Detect which cell encompasses the target text, then output its [x, y] center coordinate. 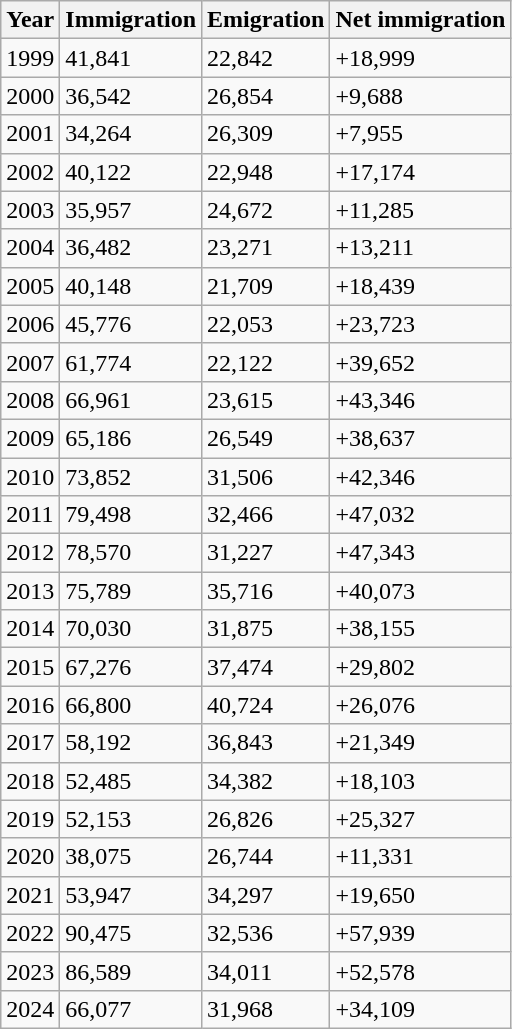
2018 [30, 781]
+11,331 [420, 857]
34,264 [131, 134]
+40,073 [420, 591]
40,122 [131, 172]
2007 [30, 362]
+42,346 [420, 477]
31,506 [266, 477]
+21,349 [420, 743]
35,957 [131, 210]
2011 [30, 515]
2001 [30, 134]
26,549 [266, 438]
+38,155 [420, 629]
2020 [30, 857]
2002 [30, 172]
+38,637 [420, 438]
65,186 [131, 438]
22,948 [266, 172]
26,854 [266, 96]
+34,109 [420, 1009]
45,776 [131, 324]
2014 [30, 629]
37,474 [266, 667]
+18,439 [420, 286]
+52,578 [420, 971]
Year [30, 20]
34,382 [266, 781]
2013 [30, 591]
+18,999 [420, 58]
2019 [30, 819]
+25,327 [420, 819]
21,709 [266, 286]
+17,174 [420, 172]
61,774 [131, 362]
2006 [30, 324]
+9,688 [420, 96]
2000 [30, 96]
36,843 [266, 743]
66,961 [131, 400]
+19,650 [420, 895]
23,615 [266, 400]
32,536 [266, 933]
2022 [30, 933]
31,968 [266, 1009]
Immigration [131, 20]
2023 [30, 971]
+26,076 [420, 705]
40,724 [266, 705]
+29,802 [420, 667]
+57,939 [420, 933]
2012 [30, 553]
2016 [30, 705]
Net immigration [420, 20]
23,271 [266, 248]
2004 [30, 248]
22,842 [266, 58]
+47,032 [420, 515]
+39,652 [420, 362]
Emigration [266, 20]
22,053 [266, 324]
52,485 [131, 781]
36,542 [131, 96]
+23,723 [420, 324]
+47,343 [420, 553]
40,148 [131, 286]
2010 [30, 477]
78,570 [131, 553]
+11,285 [420, 210]
2005 [30, 286]
2024 [30, 1009]
26,744 [266, 857]
75,789 [131, 591]
2021 [30, 895]
34,297 [266, 895]
+7,955 [420, 134]
34,011 [266, 971]
67,276 [131, 667]
1999 [30, 58]
2017 [30, 743]
90,475 [131, 933]
35,716 [266, 591]
2003 [30, 210]
26,309 [266, 134]
58,192 [131, 743]
31,227 [266, 553]
53,947 [131, 895]
31,875 [266, 629]
22,122 [266, 362]
+18,103 [420, 781]
2009 [30, 438]
73,852 [131, 477]
66,800 [131, 705]
52,153 [131, 819]
36,482 [131, 248]
2008 [30, 400]
+43,346 [420, 400]
41,841 [131, 58]
70,030 [131, 629]
32,466 [266, 515]
26,826 [266, 819]
66,077 [131, 1009]
86,589 [131, 971]
24,672 [266, 210]
+13,211 [420, 248]
2015 [30, 667]
79,498 [131, 515]
38,075 [131, 857]
